Scan for the cell matching the given text and deliver its (x, y) coordinate at center. 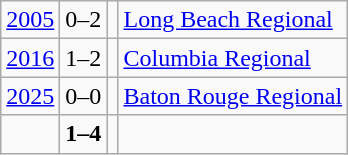
0–0 (84, 96)
2005 (30, 20)
Columbia Regional (233, 58)
2016 (30, 58)
0–2 (84, 20)
Baton Rouge Regional (233, 96)
1–2 (84, 58)
2025 (30, 96)
1–4 (84, 134)
Long Beach Regional (233, 20)
